Search for the cell housing the specified text and yield its (x, y) center coordinate. 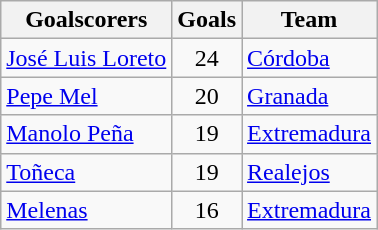
Goalscorers (86, 20)
24 (207, 58)
16 (207, 210)
Manolo Peña (86, 134)
Granada (310, 96)
Realejos (310, 172)
Team (310, 20)
José Luis Loreto (86, 58)
Córdoba (310, 58)
Melenas (86, 210)
Goals (207, 20)
Toñeca (86, 172)
Pepe Mel (86, 96)
20 (207, 96)
